Output the [X, Y] coordinate of the center of the cell containing the given text.  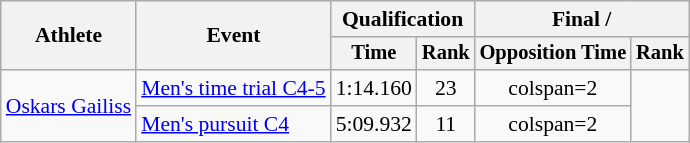
Men's time trial C4-5 [233, 88]
1:14.160 [374, 88]
5:09.932 [374, 124]
Opposition Time [554, 54]
Oskars Gailiss [68, 106]
Event [233, 36]
Time [374, 54]
11 [446, 124]
Athlete [68, 36]
23 [446, 88]
Men's pursuit C4 [233, 124]
Qualification [403, 19]
Final / [582, 19]
